Determine the (x, y) coordinate at the center of the cell enclosing the given text.  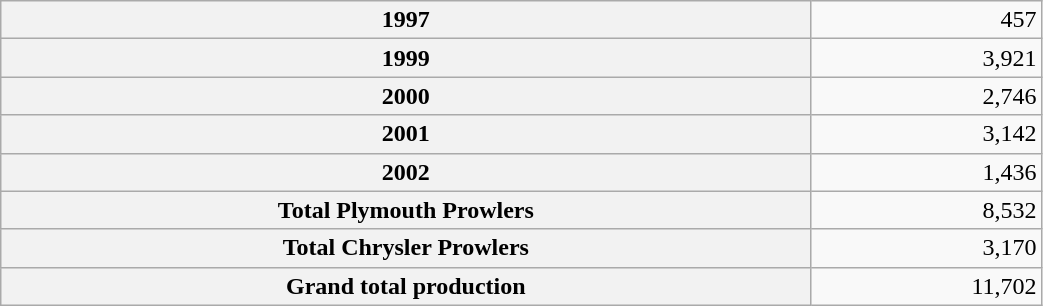
1999 (406, 58)
8,532 (926, 210)
2002 (406, 172)
3,921 (926, 58)
2001 (406, 134)
1997 (406, 20)
2,746 (926, 96)
1,436 (926, 172)
Grand total production (406, 286)
11,702 (926, 286)
3,170 (926, 248)
3,142 (926, 134)
2000 (406, 96)
Total Plymouth Prowlers (406, 210)
457 (926, 20)
Total Chrysler Prowlers (406, 248)
